Provide the [x, y] coordinate of the cell's center where the given text is located.  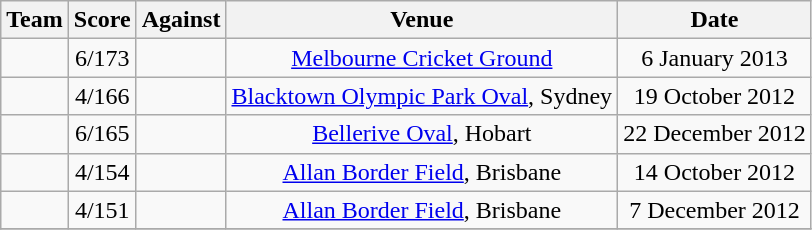
Date [715, 20]
4/151 [102, 210]
7 December 2012 [715, 210]
19 October 2012 [715, 96]
Melbourne Cricket Ground [422, 58]
22 December 2012 [715, 134]
Score [102, 20]
Bellerive Oval, Hobart [422, 134]
Blacktown Olympic Park Oval, Sydney [422, 96]
Venue [422, 20]
4/154 [102, 172]
4/166 [102, 96]
14 October 2012 [715, 172]
Team [35, 20]
6/173 [102, 58]
6/165 [102, 134]
Against [181, 20]
6 January 2013 [715, 58]
